Capture the cell that displays the provided text and extract its [X, Y] central coordinate. 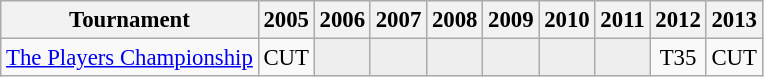
2010 [567, 20]
2008 [455, 20]
T35 [678, 58]
Tournament [130, 20]
2006 [342, 20]
2005 [286, 20]
2009 [511, 20]
2012 [678, 20]
2011 [622, 20]
2007 [398, 20]
2013 [734, 20]
The Players Championship [130, 58]
